Extract the [X, Y] coordinate from the center of the cell holding the provided text.  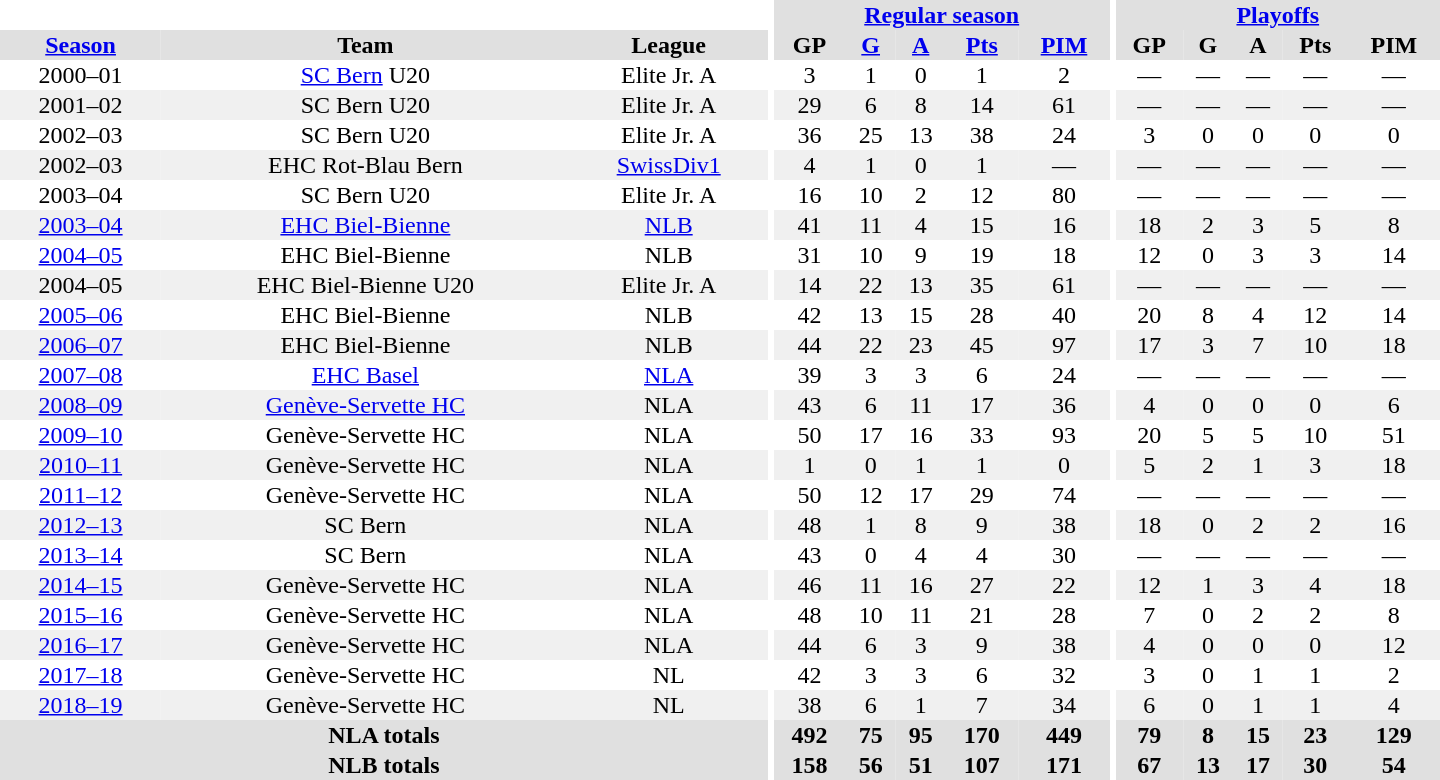
21 [982, 615]
93 [1064, 435]
170 [982, 735]
EHC Rot-Blau Bern [365, 165]
SwissDiv1 [669, 165]
19 [982, 255]
Team [365, 45]
2012–13 [80, 525]
League [669, 45]
EHC Basel [365, 375]
46 [809, 585]
54 [1394, 765]
2017–18 [80, 675]
39 [809, 375]
EHC Biel-Bienne U20 [365, 285]
2011–12 [80, 495]
449 [1064, 735]
2005–06 [80, 315]
107 [982, 765]
2001–02 [80, 105]
75 [871, 735]
2018–19 [80, 705]
2007–08 [80, 375]
158 [809, 765]
Season [80, 45]
41 [809, 225]
80 [1064, 195]
NLB totals [384, 765]
79 [1150, 735]
32 [1064, 675]
56 [871, 765]
33 [982, 435]
35 [982, 285]
Regular season [942, 15]
2014–15 [80, 585]
Playoffs [1278, 15]
2010–11 [80, 465]
NLA totals [384, 735]
2009–10 [80, 435]
492 [809, 735]
40 [1064, 315]
2013–14 [80, 555]
97 [1064, 345]
25 [871, 135]
2016–17 [80, 645]
2015–16 [80, 615]
34 [1064, 705]
2000–01 [80, 75]
74 [1064, 495]
31 [809, 255]
2008–09 [80, 405]
129 [1394, 735]
27 [982, 585]
95 [921, 735]
67 [1150, 765]
2006–07 [80, 345]
45 [982, 345]
171 [1064, 765]
